Capture the cell that displays the provided text and extract its [X, Y] central coordinate. 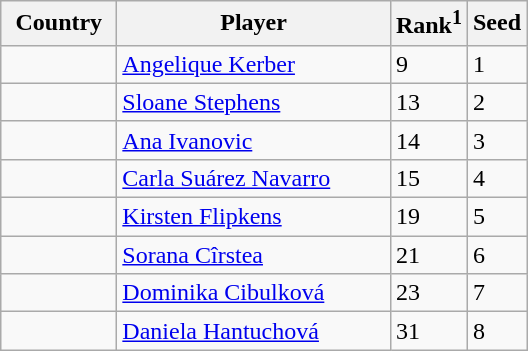
Player [254, 24]
Seed [496, 24]
15 [428, 178]
Carla Suárez Navarro [254, 178]
Sorana Cîrstea [254, 255]
13 [428, 102]
Kirsten Flipkens [254, 217]
19 [428, 217]
Dominika Cibulková [254, 293]
Angelique Kerber [254, 64]
Daniela Hantuchová [254, 331]
31 [428, 331]
8 [496, 331]
7 [496, 293]
14 [428, 140]
Rank1 [428, 24]
4 [496, 178]
Ana Ivanovic [254, 140]
23 [428, 293]
3 [496, 140]
21 [428, 255]
5 [496, 217]
1 [496, 64]
6 [496, 255]
9 [428, 64]
2 [496, 102]
Sloane Stephens [254, 102]
Country [59, 24]
